Detect which cell encompasses the target text, then output its (X, Y) center coordinate. 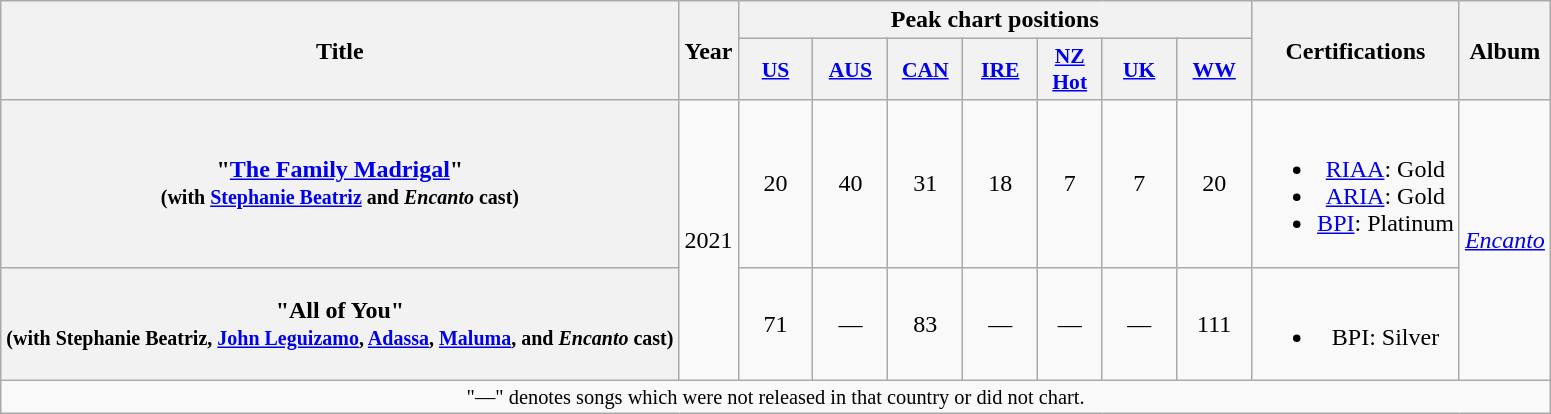
83 (926, 324)
AUS (850, 70)
Certifications (1356, 50)
Title (340, 50)
18 (1000, 184)
31 (926, 184)
Encanto (1504, 240)
NZHot (1070, 70)
CAN (926, 70)
"—" denotes songs which were not released in that country or did not chart. (776, 397)
Peak chart positions (995, 20)
71 (776, 324)
111 (1214, 324)
WW (1214, 70)
RIAA: GoldARIA: GoldBPI: Platinum (1356, 184)
UK (1140, 70)
Year (708, 50)
40 (850, 184)
"The Family Madrigal"(with Stephanie Beatriz and Encanto cast) (340, 184)
Album (1504, 50)
2021 (708, 240)
BPI: Silver (1356, 324)
"All of You"(with Stephanie Beatriz, John Leguizamo, Adassa, Maluma, and Encanto cast) (340, 324)
IRE (1000, 70)
US (776, 70)
